Pinpoint the cell where the given text exists, returning its (x, y) midpoint coordinate. 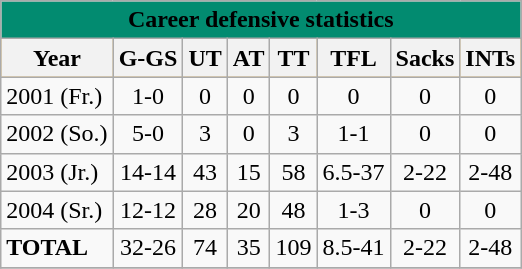
74 (205, 248)
1-3 (354, 210)
AT (248, 58)
G-GS (148, 58)
20 (248, 210)
8.5-41 (354, 248)
Career defensive statistics (261, 20)
TOTAL (57, 248)
6.5-37 (354, 172)
2004 (Sr.) (57, 210)
32-26 (148, 248)
UT (205, 58)
INTs (490, 58)
12-12 (148, 210)
58 (294, 172)
15 (248, 172)
Year (57, 58)
5-0 (148, 134)
2003 (Jr.) (57, 172)
43 (205, 172)
Sacks (425, 58)
1-0 (148, 96)
TFL (354, 58)
28 (205, 210)
14-14 (148, 172)
2002 (So.) (57, 134)
2001 (Fr.) (57, 96)
1-1 (354, 134)
TT (294, 58)
109 (294, 248)
35 (248, 248)
48 (294, 210)
